Capture the cell that displays the provided text and extract its (X, Y) central coordinate. 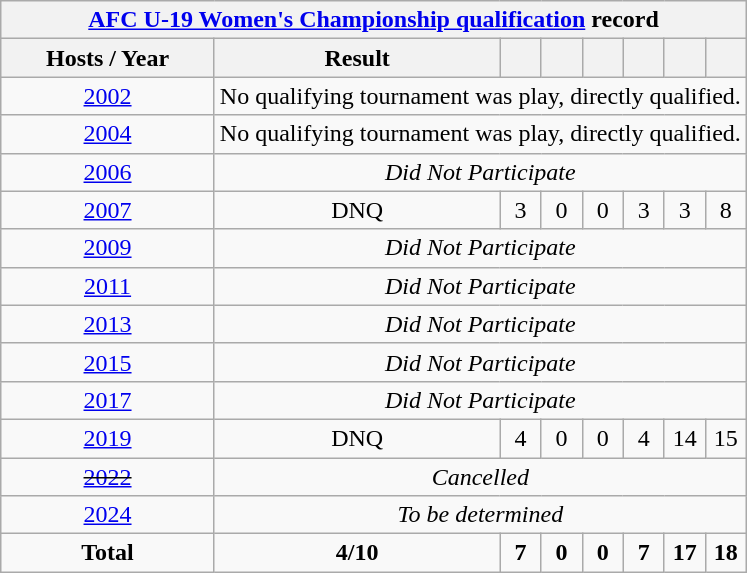
18 (726, 553)
2007 (108, 210)
8 (726, 210)
4/10 (357, 553)
2019 (108, 438)
Total (108, 553)
2009 (108, 248)
AFC U-19 Women's Championship qualification record (374, 20)
Result (357, 58)
Cancelled (480, 477)
15 (726, 438)
2011 (108, 286)
2022 (108, 477)
To be determined (480, 515)
2013 (108, 324)
17 (684, 553)
2002 (108, 96)
14 (684, 438)
Hosts / Year (108, 58)
2024 (108, 515)
2004 (108, 134)
2015 (108, 362)
2006 (108, 172)
2017 (108, 400)
